Extract the [X, Y] coordinate from the center of the cell holding the provided text.  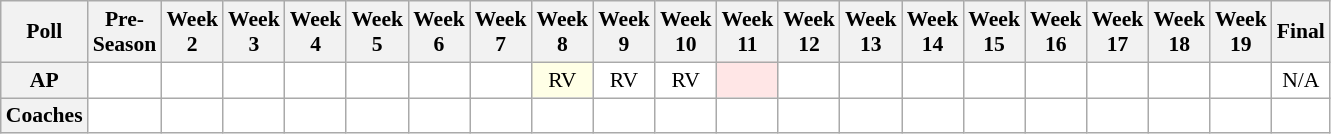
Poll [44, 32]
Week6 [439, 32]
Week10 [686, 32]
Week15 [994, 32]
Pre-Season [125, 32]
Week8 [562, 32]
Week5 [377, 32]
Week19 [1241, 32]
Week11 [748, 32]
Week16 [1056, 32]
Final [1301, 32]
Week7 [501, 32]
Week9 [624, 32]
AP [44, 80]
Coaches [44, 116]
Week3 [254, 32]
Week12 [809, 32]
N/A [1301, 80]
Week18 [1179, 32]
Week4 [316, 32]
Week17 [1118, 32]
Week14 [933, 32]
Week2 [192, 32]
Week13 [871, 32]
